Identify which cell holds the provided text, then report its [X, Y] central coordinate. 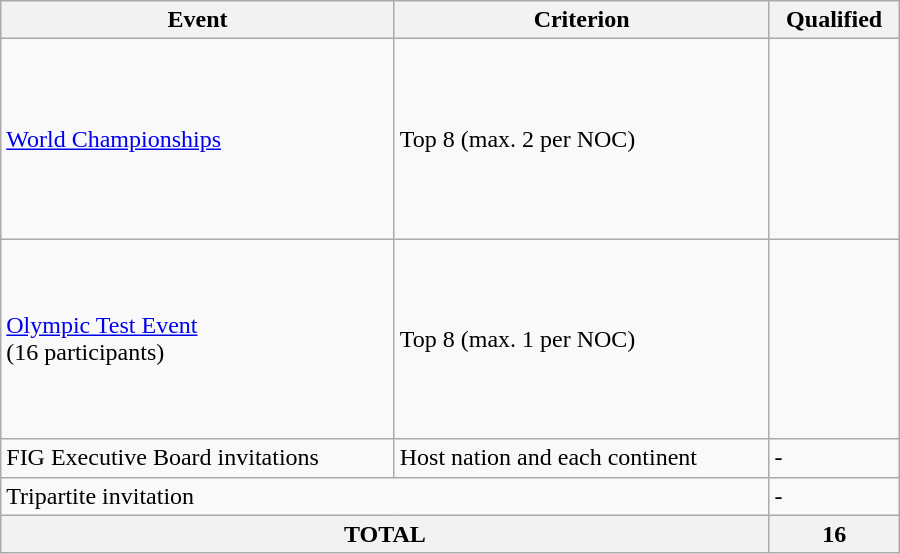
Olympic Test Event(16 participants) [198, 339]
Qualified [834, 20]
FIG Executive Board invitations [198, 458]
Top 8 (max. 1 per NOC) [582, 339]
World Championships [198, 139]
Event [198, 20]
Tripartite invitation [385, 496]
16 [834, 534]
Criterion [582, 20]
TOTAL [385, 534]
Top 8 (max. 2 per NOC) [582, 139]
Host nation and each continent [582, 458]
